Find where the given text appears and provide that cell's center as [x, y] coordinate. 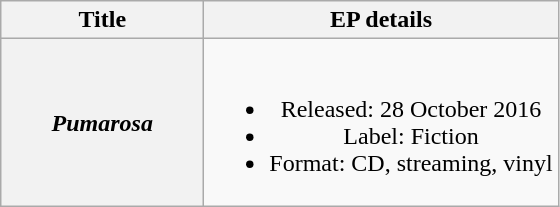
Released: 28 October 2016Label: FictionFormat: CD, streaming, vinyl [381, 122]
Pumarosa [102, 122]
Title [102, 20]
EP details [381, 20]
